Find where the given text appears and provide that cell's center as (x, y) coordinate. 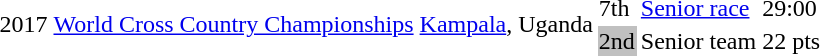
2nd (616, 41)
Senior team (698, 41)
